Extract the [X, Y] coordinate from the center of the cell holding the provided text.  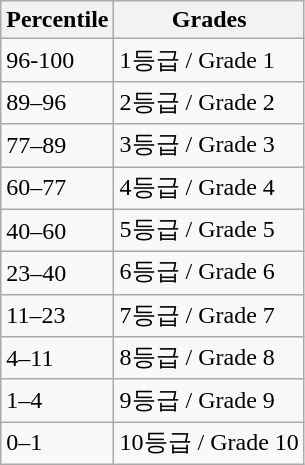
2등급 / Grade 2 [209, 102]
10등급 / Grade 10 [209, 444]
0–1 [58, 444]
89–96 [58, 102]
60–77 [58, 188]
5등급 / Grade 5 [209, 230]
3등급 / Grade 3 [209, 146]
8등급 / Grade 8 [209, 358]
1–4 [58, 400]
4등급 / Grade 4 [209, 188]
23–40 [58, 274]
9등급 / Grade 9 [209, 400]
6등급 / Grade 6 [209, 274]
77–89 [58, 146]
96-100 [58, 60]
Percentile [58, 20]
4–11 [58, 358]
Grades [209, 20]
40–60 [58, 230]
7등급 / Grade 7 [209, 316]
11–23 [58, 316]
1등급 / Grade 1 [209, 60]
